From the cell containing the given text, extract its center point as [X, Y] coordinate. 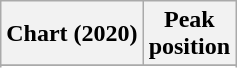
Peakposition [189, 34]
Chart (2020) [72, 34]
